Find where the given text appears and provide that cell's center as (X, Y) coordinate. 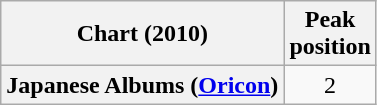
Chart (2010) (142, 34)
2 (330, 85)
Peakposition (330, 34)
Japanese Albums (Oricon) (142, 85)
